From the cell containing the given text, extract its center point as (x, y) coordinate. 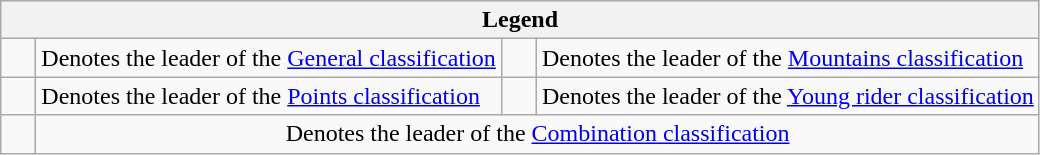
Denotes the leader of the Young rider classification (788, 96)
Denotes the leader of the General classification (269, 58)
Denotes the leader of the Combination classification (538, 134)
Denotes the leader of the Points classification (269, 96)
Legend (520, 20)
Denotes the leader of the Mountains classification (788, 58)
